For the text-containing cell, return its midpoint in (X, Y) coordinate format. 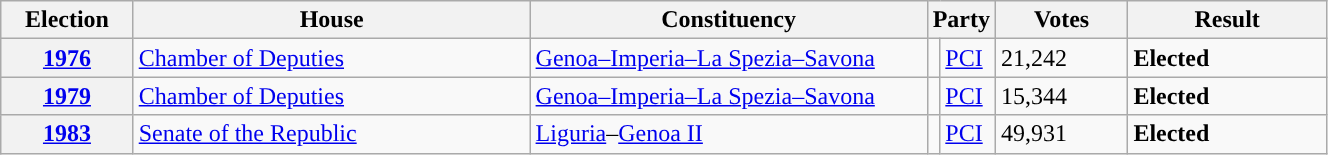
Liguria–Genoa II (728, 134)
Votes (1061, 20)
Election (67, 20)
15,344 (1061, 96)
1979 (67, 96)
Constituency (728, 20)
21,242 (1061, 58)
1976 (67, 58)
1983 (67, 134)
Party (961, 20)
49,931 (1061, 134)
House (332, 20)
Senate of the Republic (332, 134)
Result (1228, 20)
